Extract the [x, y] coordinate from the center of the cell holding the provided text.  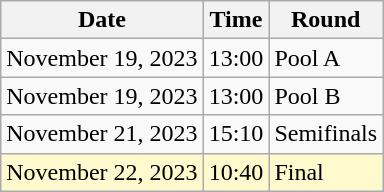
Round [326, 20]
Pool A [326, 58]
10:40 [236, 172]
Time [236, 20]
Date [102, 20]
15:10 [236, 134]
Semifinals [326, 134]
November 21, 2023 [102, 134]
November 22, 2023 [102, 172]
Final [326, 172]
Pool B [326, 96]
